For the text-containing cell, return its midpoint in [X, Y] coordinate format. 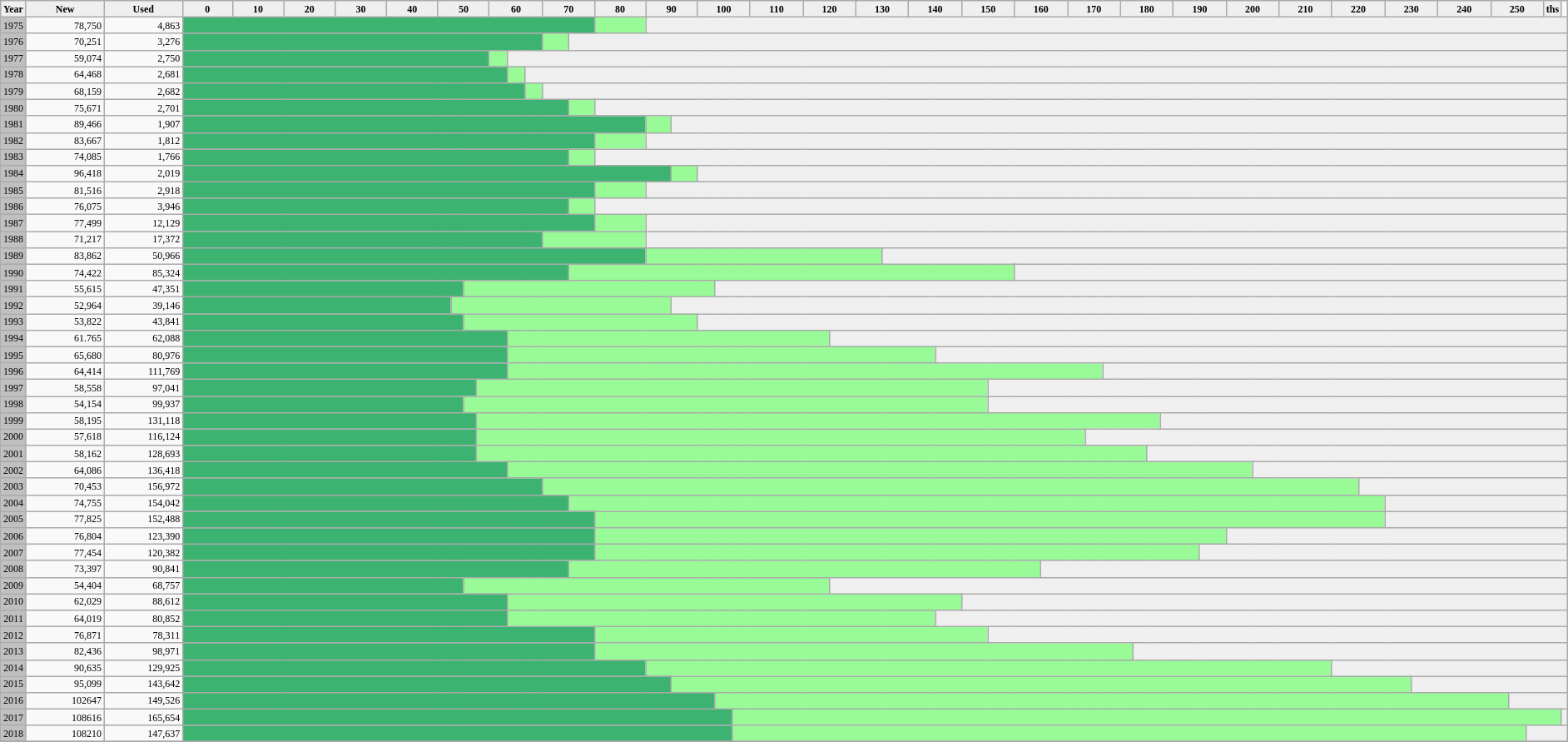
90 [672, 9]
78,750 [65, 26]
2018 [13, 734]
61.765 [65, 338]
150 [988, 9]
1,812 [143, 141]
17,372 [143, 240]
80 [620, 9]
1,907 [143, 124]
74,755 [65, 503]
110 [776, 9]
98,971 [143, 651]
2013 [13, 651]
1978 [13, 75]
130 [882, 9]
77,499 [65, 223]
2006 [13, 536]
1991 [13, 289]
1994 [13, 338]
108210 [65, 734]
55,615 [65, 289]
53,822 [65, 322]
Used [143, 9]
1986 [13, 207]
200 [1253, 9]
0 [207, 9]
71,217 [65, 240]
40 [412, 9]
1989 [13, 256]
64,468 [65, 75]
1985 [13, 190]
50 [464, 9]
59,074 [65, 58]
220 [1358, 9]
99,937 [143, 405]
250 [1517, 9]
230 [1412, 9]
73,397 [65, 569]
1977 [13, 58]
75,671 [65, 107]
64,019 [65, 619]
62,088 [143, 338]
97,041 [143, 388]
90,841 [143, 569]
76,804 [65, 536]
77,825 [65, 520]
131,118 [143, 421]
2007 [13, 553]
64,414 [65, 371]
82,436 [65, 651]
1999 [13, 421]
143,642 [143, 685]
2,681 [143, 75]
210 [1306, 9]
65,680 [65, 355]
1992 [13, 306]
2015 [13, 685]
2012 [13, 635]
140 [935, 9]
1981 [13, 124]
2002 [13, 471]
30 [361, 9]
2,701 [143, 107]
58,558 [65, 388]
1975 [13, 26]
108616 [65, 717]
147,637 [143, 734]
149,526 [143, 701]
1980 [13, 107]
1984 [13, 174]
1996 [13, 371]
1995 [13, 355]
85,324 [143, 272]
78,311 [143, 635]
154,042 [143, 503]
62,029 [65, 602]
2011 [13, 619]
4,863 [143, 26]
1987 [13, 223]
81,516 [65, 190]
3,276 [143, 42]
152,488 [143, 520]
1990 [13, 272]
2004 [13, 503]
50,966 [143, 256]
2,750 [143, 58]
83,862 [65, 256]
2,019 [143, 174]
New [65, 9]
2003 [13, 486]
1997 [13, 388]
43,841 [143, 322]
20 [310, 9]
58,162 [65, 454]
88,612 [143, 602]
2014 [13, 668]
1,766 [143, 157]
58,195 [65, 421]
190 [1200, 9]
1982 [13, 141]
ths [1553, 9]
120 [830, 9]
96,418 [65, 174]
83,667 [65, 141]
2,918 [143, 190]
1988 [13, 240]
68,159 [65, 92]
80,852 [143, 619]
77,454 [65, 553]
165,654 [143, 717]
Year [13, 9]
52,964 [65, 306]
156,972 [143, 486]
120,382 [143, 553]
2005 [13, 520]
54,404 [65, 585]
123,390 [143, 536]
240 [1464, 9]
136,418 [143, 471]
76,871 [65, 635]
100 [724, 9]
2001 [13, 454]
160 [1041, 9]
95,099 [65, 685]
89,466 [65, 124]
180 [1147, 9]
1983 [13, 157]
2009 [13, 585]
39,146 [143, 306]
80,976 [143, 355]
3,946 [143, 207]
68,757 [143, 585]
170 [1094, 9]
116,124 [143, 437]
102647 [65, 701]
10 [258, 9]
54,154 [65, 405]
1976 [13, 42]
2008 [13, 569]
76,075 [65, 207]
64,086 [65, 471]
90,635 [65, 668]
1993 [13, 322]
2016 [13, 701]
1979 [13, 92]
1998 [13, 405]
74,085 [65, 157]
74,422 [65, 272]
128,693 [143, 454]
111,769 [143, 371]
2017 [13, 717]
70,251 [65, 42]
2000 [13, 437]
57,618 [65, 437]
60 [516, 9]
70,453 [65, 486]
2,682 [143, 92]
2010 [13, 602]
70 [568, 9]
47,351 [143, 289]
12,129 [143, 223]
129,925 [143, 668]
